Return the [x, y] coordinate for the center point of the cell that contains the specified text.  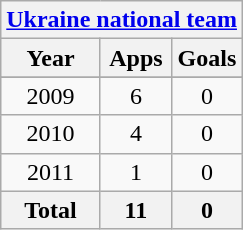
11 [136, 210]
Apps [136, 58]
1 [136, 172]
2009 [51, 96]
Total [51, 210]
2010 [51, 134]
6 [136, 96]
Year [51, 58]
4 [136, 134]
2011 [51, 172]
Goals [206, 58]
Ukraine national team [122, 20]
